Determine the (X, Y) coordinate at the center of the cell enclosing the given text.  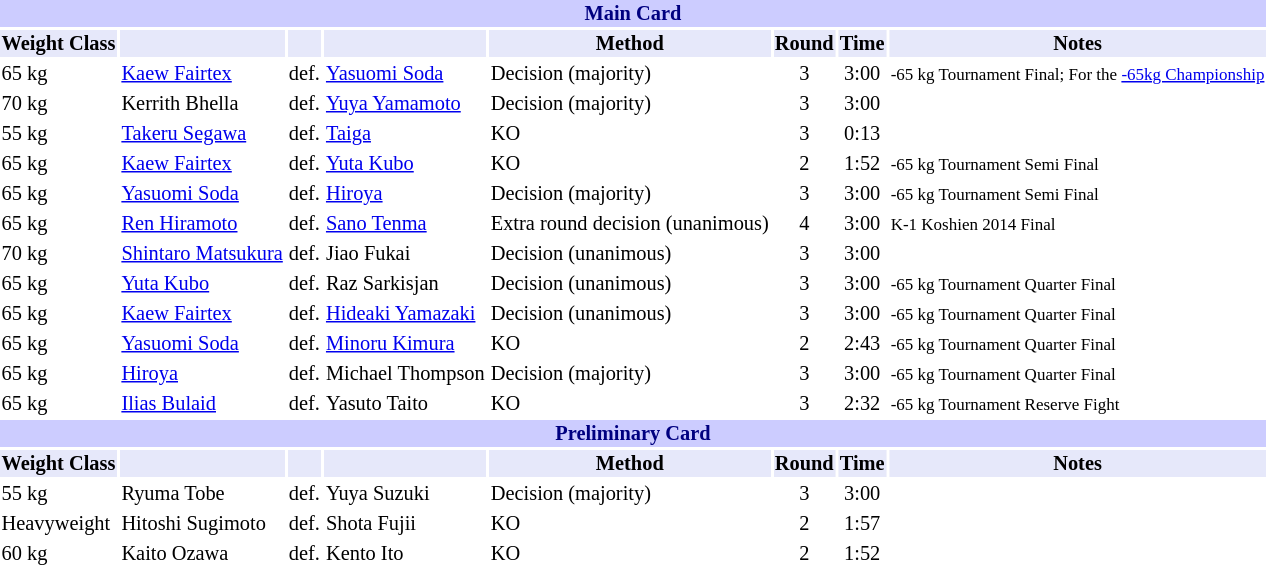
Extra round decision (unanimous) (630, 224)
Takeru Segawa (202, 134)
Shintaro Matsukura (202, 254)
Yuya Suzuki (405, 494)
Kerrith Bhella (202, 104)
Raz Sarkisjan (405, 284)
Shota Fujii (405, 524)
Yuya Yamamoto (405, 104)
Hideaki Yamazaki (405, 314)
-65 kg Tournament Final; For the -65kg Championship (1078, 74)
Jiao Fukai (405, 254)
2:43 (862, 344)
Yasuto Taito (405, 404)
Sano Tenma (405, 224)
Preliminary Card (633, 434)
2:32 (862, 404)
0:13 (862, 134)
Main Card (633, 14)
Michael Thompson (405, 374)
Heavyweight (58, 524)
Ren Hiramoto (202, 224)
1:57 (862, 524)
K-1 Koshien 2014 Final (1078, 224)
Taiga (405, 134)
Ryuma Tobe (202, 494)
Ilias Bulaid (202, 404)
1:52 (862, 164)
-65 kg Tournament Reserve Fight (1078, 404)
Minoru Kimura (405, 344)
Hitoshi Sugimoto (202, 524)
4 (804, 224)
